For the text-containing cell, return its midpoint in (x, y) coordinate format. 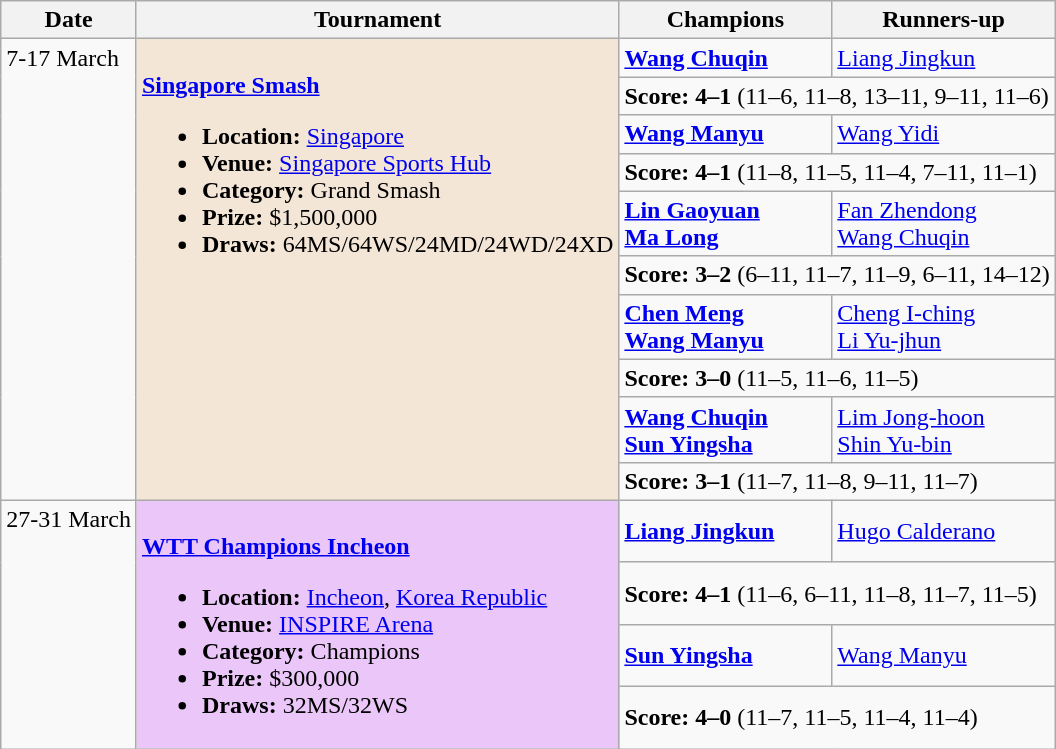
Lim Jong-hoon Shin Yu-bin (944, 430)
Lin Gaoyuan Ma Long (726, 224)
Date (69, 20)
Tournament (377, 20)
Cheng I-ching Li Yu-jhun (944, 326)
27-31 March (69, 624)
Score: 4–1 (11–6, 6–11, 11–8, 11–7, 11–5) (837, 593)
WTT Champions IncheonLocation: Incheon, Korea RepublicVenue: INSPIRE ArenaCategory: ChampionsPrize: $300,000Draws: 32MS/32WS (377, 624)
Wang Chuqin Sun Yingsha (726, 430)
7-17 March (69, 270)
Champions (726, 20)
Score: 4–1 (11–6, 11–8, 13–11, 9–11, 11–6) (837, 96)
Fan Zhendong Wang Chuqin (944, 224)
Score: 4–1 (11–8, 11–5, 11–4, 7–11, 11–1) (837, 172)
Runners-up (944, 20)
Score: 3–0 (11–5, 11–6, 11–5) (837, 378)
Score: 4–0 (11–7, 11–5, 11–4, 11–4) (837, 717)
Chen Meng Wang Manyu (726, 326)
Wang Chuqin (726, 58)
Score: 3–1 (11–7, 11–8, 9–11, 11–7) (837, 481)
Sun Yingsha (726, 655)
Hugo Calderano (944, 531)
Wang Yidi (944, 134)
Score: 3–2 (6–11, 11–7, 11–9, 6–11, 14–12) (837, 275)
Singapore SmashLocation: SingaporeVenue: Singapore Sports HubCategory: Grand SmashPrize: $1,500,000Draws: 64MS/64WS/24MD/24WD/24XD (377, 270)
